Capture the cell that displays the provided text and extract its [X, Y] central coordinate. 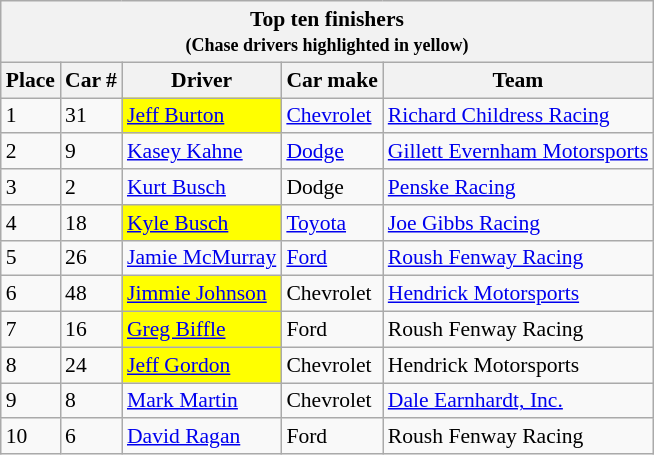
Jeff Burton [202, 116]
24 [91, 365]
Jamie McMurray [202, 258]
Kurt Busch [202, 187]
Richard Childress Racing [518, 116]
Toyota [332, 223]
Car make [332, 80]
Greg Biffle [202, 330]
Car # [91, 80]
David Ragan [202, 437]
10 [30, 437]
Mark Martin [202, 401]
18 [91, 223]
16 [91, 330]
Kasey Kahne [202, 152]
Gillett Evernham Motorsports [518, 152]
Team [518, 80]
26 [91, 258]
3 [30, 187]
Dale Earnhardt, Inc. [518, 401]
31 [91, 116]
7 [30, 330]
Jimmie Johnson [202, 294]
Jeff Gordon [202, 365]
5 [30, 258]
48 [91, 294]
1 [30, 116]
Penske Racing [518, 187]
Top ten finishers(Chase drivers highlighted in yellow) [327, 32]
4 [30, 223]
Joe Gibbs Racing [518, 223]
Place [30, 80]
Kyle Busch [202, 223]
Driver [202, 80]
